Locate the cell with the specified text and output its [X, Y] center coordinate. 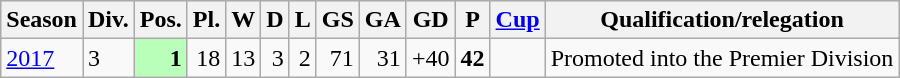
71 [338, 58]
18 [206, 58]
1 [160, 58]
2017 [42, 58]
Cup [518, 20]
+40 [430, 58]
Pos. [160, 20]
Promoted into the Premier Division [722, 58]
42 [472, 58]
31 [382, 58]
Div. [108, 20]
L [302, 20]
13 [244, 58]
2 [302, 58]
Season [42, 20]
GA [382, 20]
D [275, 20]
P [472, 20]
GS [338, 20]
W [244, 20]
Pl. [206, 20]
Qualification/relegation [722, 20]
GD [430, 20]
